Scan for the cell matching the given text and deliver its (x, y) coordinate at center. 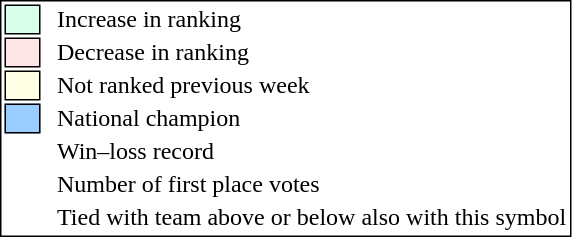
Number of first place votes (312, 185)
Increase in ranking (312, 19)
Not ranked previous week (312, 85)
Tied with team above or below also with this symbol (312, 217)
Win–loss record (312, 151)
National champion (312, 119)
Decrease in ranking (312, 53)
